Return the [X, Y] coordinate for the center point of the cell that contains the specified text.  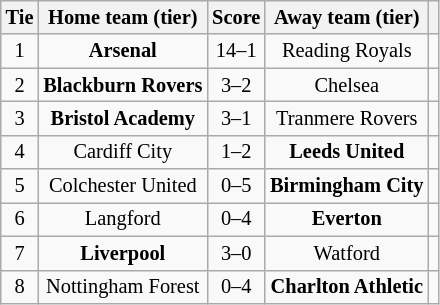
5 [20, 186]
Leeds United [346, 152]
Charlton Athletic [346, 287]
Arsenal [122, 51]
1–2 [236, 152]
Home team (tier) [122, 17]
Cardiff City [122, 152]
14–1 [236, 51]
Score [236, 17]
8 [20, 287]
3–2 [236, 85]
1 [20, 51]
3–0 [236, 253]
Blackburn Rovers [122, 85]
Watford [346, 253]
Tie [20, 17]
2 [20, 85]
Liverpool [122, 253]
Langford [122, 219]
Reading Royals [346, 51]
0–5 [236, 186]
Nottingham Forest [122, 287]
7 [20, 253]
Colchester United [122, 186]
6 [20, 219]
4 [20, 152]
Bristol Academy [122, 118]
3 [20, 118]
3–1 [236, 118]
Birmingham City [346, 186]
Away team (tier) [346, 17]
Chelsea [346, 85]
Tranmere Rovers [346, 118]
Everton [346, 219]
